Return (X, Y) of the center of cell containing provided text 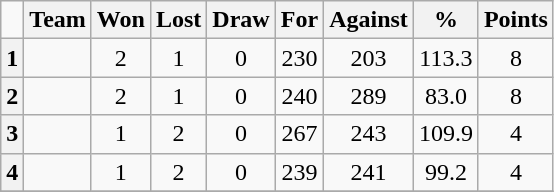
239 (299, 172)
Draw (241, 20)
% (446, 20)
203 (369, 58)
241 (369, 172)
267 (299, 134)
240 (299, 96)
99.2 (446, 172)
230 (299, 58)
For (299, 20)
289 (369, 96)
113.3 (446, 58)
3 (12, 134)
Team (58, 20)
243 (369, 134)
109.9 (446, 134)
Lost (178, 20)
Won (120, 20)
83.0 (446, 96)
Points (516, 20)
Against (369, 20)
